Provide the [x, y] coordinate of the cell's center where the given text is located.  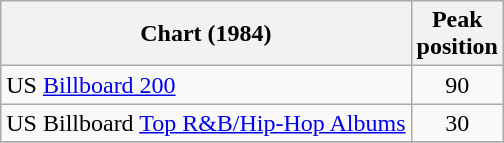
Peakposition [457, 34]
US Billboard Top R&B/Hip-Hop Albums [206, 123]
90 [457, 85]
US Billboard 200 [206, 85]
Chart (1984) [206, 34]
30 [457, 123]
